Return the [X, Y] coordinate for the center point of the cell that contains the specified text.  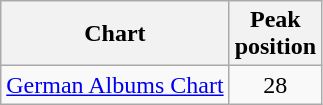
Chart [115, 34]
28 [275, 85]
German Albums Chart [115, 85]
Peakposition [275, 34]
